Capture the cell that displays the provided text and extract its (x, y) central coordinate. 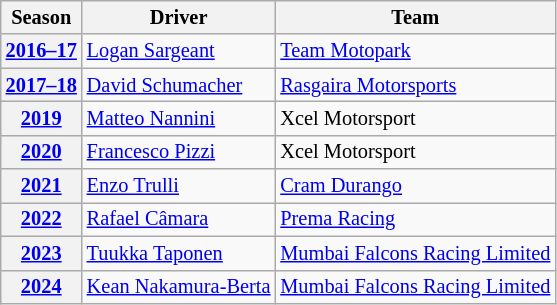
Tuukka Taponen (179, 253)
2024 (42, 287)
Team Motopark (415, 51)
Rafael Câmara (179, 219)
Season (42, 17)
Francesco Pizzi (179, 152)
2019 (42, 118)
Cram Durango (415, 186)
Rasgaira Motorsports (415, 85)
2022 (42, 219)
Logan Sargeant (179, 51)
Driver (179, 17)
Kean Nakamura-Berta (179, 287)
2023 (42, 253)
2020 (42, 152)
2021 (42, 186)
Enzo Trulli (179, 186)
Matteo Nannini (179, 118)
David Schumacher (179, 85)
2016–17 (42, 51)
Prema Racing (415, 219)
2017–18 (42, 85)
Team (415, 17)
